Identify which cell holds the provided text, then report its [x, y] central coordinate. 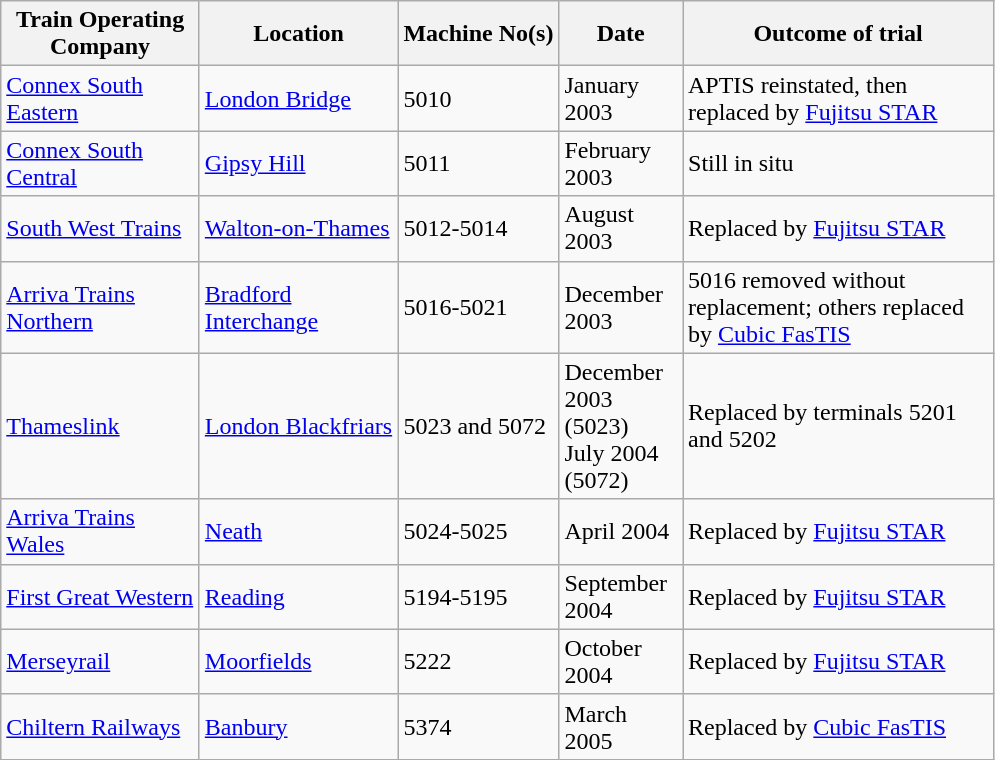
Thameslink [100, 426]
5016-5021 [478, 307]
APTIS reinstated, then replaced by Fujitsu STAR [838, 98]
Bradford Interchange [298, 307]
5023 and 5072 [478, 426]
Replaced by terminals 5201 and 5202 [838, 426]
First Great Western [100, 596]
December 2003 (5023)July 2004 (5072) [621, 426]
Moorfields [298, 662]
Replaced by Cubic FasTIS [838, 726]
March 2005 [621, 726]
London Bridge [298, 98]
South West Trains [100, 228]
Arriva Trains Northern [100, 307]
5374 [478, 726]
5011 [478, 164]
London Blackfriars [298, 426]
Reading [298, 596]
5012-5014 [478, 228]
Neath [298, 532]
5194-5195 [478, 596]
Walton-on-Thames [298, 228]
5016 removed without replacement; others replaced by Cubic FasTIS [838, 307]
December 2003 [621, 307]
Still in situ [838, 164]
January 2003 [621, 98]
Gipsy Hill [298, 164]
February 2003 [621, 164]
Outcome of trial [838, 34]
Connex South Eastern [100, 98]
Location [298, 34]
Merseyrail [100, 662]
Chiltern Railways [100, 726]
September 2004 [621, 596]
Arriva Trains Wales [100, 532]
April 2004 [621, 532]
5222 [478, 662]
Train Operating Company [100, 34]
October 2004 [621, 662]
Machine No(s) [478, 34]
Date [621, 34]
5024-5025 [478, 532]
Banbury [298, 726]
5010 [478, 98]
Connex South Central [100, 164]
August 2003 [621, 228]
